Pinpoint the cell where the given text exists, returning its [x, y] midpoint coordinate. 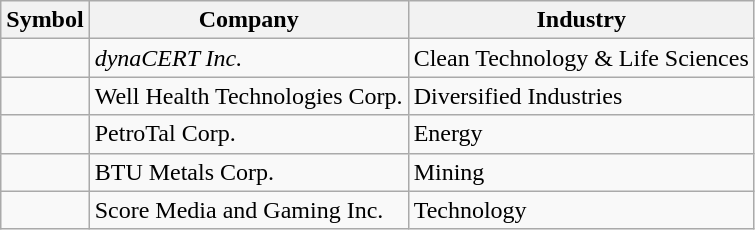
Score Media and Gaming Inc. [248, 210]
Clean Technology & Life Sciences [581, 58]
BTU Metals Corp. [248, 172]
Company [248, 20]
Mining [581, 172]
Technology [581, 210]
Industry [581, 20]
Well Health Technologies Corp. [248, 96]
dynaCERT Inc. [248, 58]
PetroTal Corp. [248, 134]
Symbol [45, 20]
Energy [581, 134]
Diversified Industries [581, 96]
